Find where the given text appears and provide that cell's center as [x, y] coordinate. 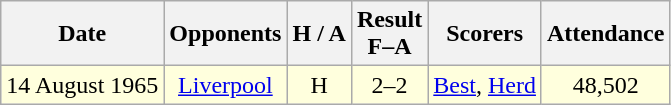
14 August 1965 [82, 85]
Attendance [605, 34]
48,502 [605, 85]
Scorers [485, 34]
2–2 [389, 85]
ResultF–A [389, 34]
Opponents [226, 34]
Date [82, 34]
H / A [319, 34]
H [319, 85]
Best, Herd [485, 85]
Liverpool [226, 85]
